Search for the cell housing the specified text and yield its [x, y] center coordinate. 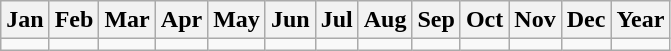
Dec [586, 20]
Year [640, 20]
Jan [25, 20]
Aug [385, 20]
Apr [181, 20]
Nov [535, 20]
Feb [74, 20]
Sep [436, 20]
Mar [127, 20]
Jun [290, 20]
Oct [484, 20]
May [237, 20]
Jul [336, 20]
